Return the [x, y] coordinate for the center point of the cell that contains the specified text.  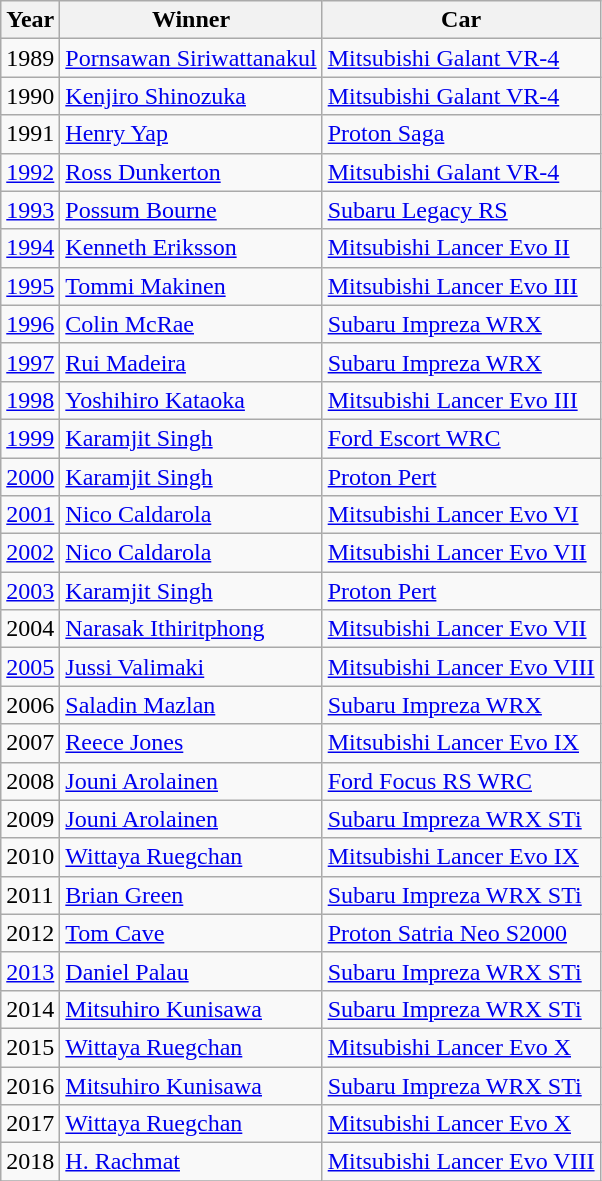
Pornsawan Siriwattanakul [191, 58]
1992 [30, 172]
2010 [30, 857]
2002 [30, 553]
Tom Cave [191, 933]
Ford Escort WRC [461, 438]
2014 [30, 1009]
1998 [30, 400]
2012 [30, 933]
2015 [30, 1047]
Brian Green [191, 895]
Ford Focus RS WRC [461, 781]
Daniel Palau [191, 971]
2009 [30, 819]
Ross Dunkerton [191, 172]
2006 [30, 705]
1995 [30, 286]
Proton Satria Neo S2000 [461, 933]
Winner [191, 20]
1994 [30, 248]
2007 [30, 743]
1990 [30, 96]
Possum Bourne [191, 210]
1989 [30, 58]
2003 [30, 591]
Yoshihiro Kataoka [191, 400]
Proton Saga [461, 134]
Saladin Mazlan [191, 705]
2008 [30, 781]
Subaru Legacy RS [461, 210]
2005 [30, 667]
2013 [30, 971]
1997 [30, 362]
2011 [30, 895]
Kenjiro Shinozuka [191, 96]
Reece Jones [191, 743]
2000 [30, 477]
1993 [30, 210]
2017 [30, 1124]
1999 [30, 438]
2018 [30, 1162]
H. Rachmat [191, 1162]
Henry Yap [191, 134]
Car [461, 20]
Colin McRae [191, 324]
Jussi Valimaki [191, 667]
Year [30, 20]
Rui Madeira [191, 362]
Narasak Ithiritphong [191, 629]
Tommi Makinen [191, 286]
2016 [30, 1085]
2004 [30, 629]
2001 [30, 515]
Kenneth Eriksson [191, 248]
1996 [30, 324]
1991 [30, 134]
Mitsubishi Lancer Evo II [461, 248]
Mitsubishi Lancer Evo VI [461, 515]
